Detect which cell encompasses the target text, then output its [x, y] center coordinate. 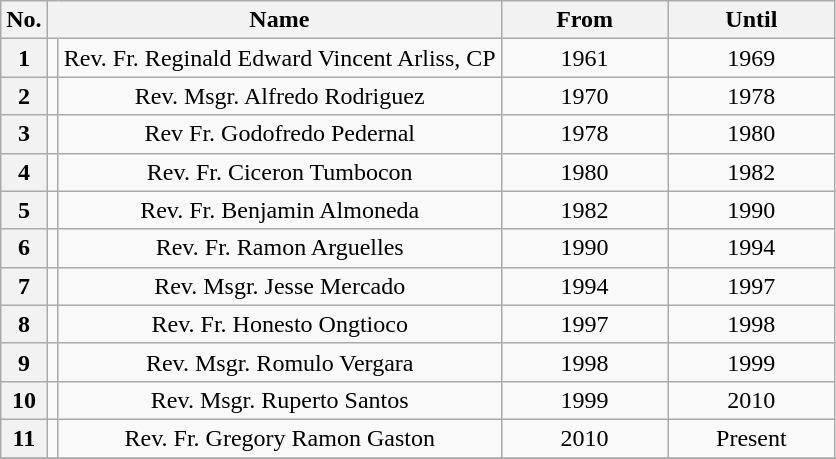
Rev. Fr. Reginald Edward Vincent Arliss, CP [280, 58]
4 [24, 172]
1970 [584, 96]
No. [24, 20]
10 [24, 400]
7 [24, 286]
1969 [752, 58]
3 [24, 134]
Rev. Msgr. Jesse Mercado [280, 286]
2 [24, 96]
Present [752, 438]
9 [24, 362]
Rev. Msgr. Romulo Vergara [280, 362]
11 [24, 438]
1961 [584, 58]
5 [24, 210]
Rev. Fr. Gregory Ramon Gaston [280, 438]
Rev. Fr. Honesto Ongtioco [280, 324]
Name [280, 20]
Rev. Msgr. Alfredo Rodriguez [280, 96]
8 [24, 324]
Rev. Msgr. Ruperto Santos [280, 400]
Rev. Fr. Benjamin Almoneda [280, 210]
Rev. Fr. Ramon Arguelles [280, 248]
Rev Fr. Godofredo Pedernal [280, 134]
Rev. Fr. Ciceron Tumbocon [280, 172]
From [584, 20]
6 [24, 248]
1 [24, 58]
Until [752, 20]
